Provide the (x, y) coordinate of the cell's center where the given text is located.  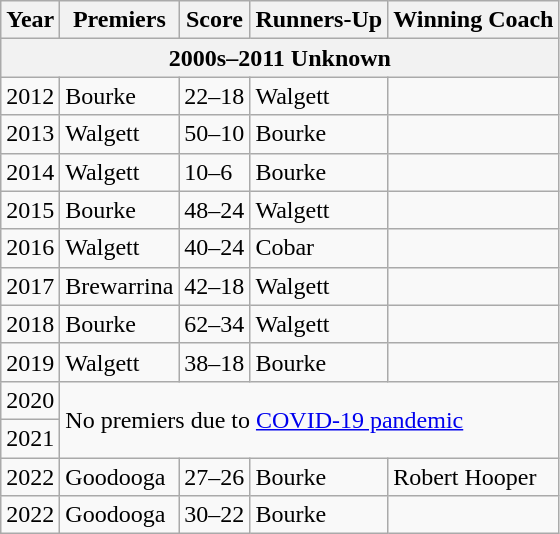
50–10 (214, 134)
2020 (30, 400)
2016 (30, 248)
Winning Coach (474, 20)
22–18 (214, 96)
2015 (30, 210)
Robert Hooper (474, 477)
40–24 (214, 248)
30–22 (214, 515)
38–18 (214, 362)
10–6 (214, 172)
2000s–2011 Unknown (280, 58)
2014 (30, 172)
Cobar (319, 248)
Runners-Up (319, 20)
2018 (30, 324)
2019 (30, 362)
Brewarrina (120, 286)
Premiers (120, 20)
27–26 (214, 477)
2013 (30, 134)
62–34 (214, 324)
Score (214, 20)
42–18 (214, 286)
No premiers due to COVID-19 pandemic (310, 419)
48–24 (214, 210)
Year (30, 20)
2017 (30, 286)
2021 (30, 438)
2012 (30, 96)
